Return the [x, y] coordinate for the center point of the cell that contains the specified text.  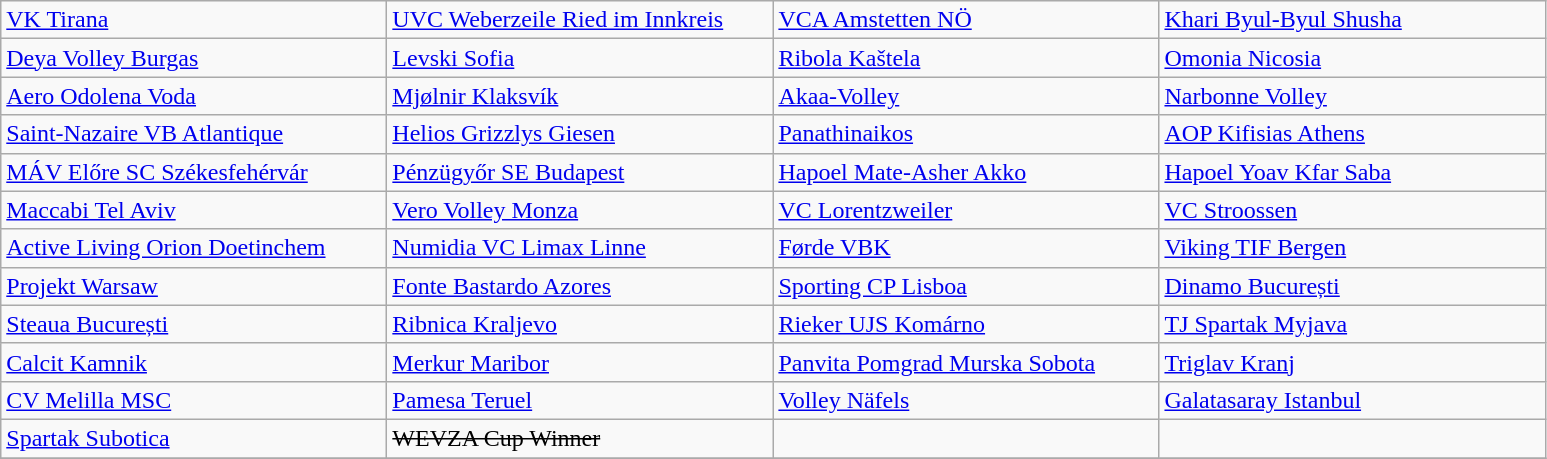
Steaua București [194, 324]
Rieker UJS Komárno [966, 324]
AOP Kifisias Athens [1352, 134]
Spartak Subotica [194, 438]
Khari Byul-Byul Shusha [1352, 20]
Saint-Nazaire VB Atlantique [194, 134]
Volley Näfels [966, 400]
WEVZA Cup Winner [580, 438]
Akaa-Volley [966, 96]
VK Tirana [194, 20]
Active Living Orion Doetinchem [194, 248]
Panvita Pomgrad Murska Sobota [966, 362]
Førde VBK [966, 248]
Vero Volley Monza [580, 210]
Hapoel Mate-Asher Akko [966, 172]
Deya Volley Burgas [194, 58]
Omonia Nicosia [1352, 58]
Ribola Kaštela [966, 58]
Helios Grizzlys Giesen [580, 134]
VCA Amstetten NÖ [966, 20]
Dinamo București [1352, 286]
Ribnica Kraljevo [580, 324]
Narbonne Volley [1352, 96]
Galatasaray Istanbul [1352, 400]
UVC Weberzeile Ried im Innkreis [580, 20]
Viking TIF Bergen [1352, 248]
Pamesa Teruel [580, 400]
VC Stroossen [1352, 210]
Mjølnir Klaksvík [580, 96]
Sporting CP Lisboa [966, 286]
Panathinaikos [966, 134]
Projekt Warsaw [194, 286]
Pénzügyőr SE Budapest [580, 172]
MÁV Előre SC Székesfehérvár [194, 172]
Fonte Bastardo Azores [580, 286]
Calcit Kamnik [194, 362]
Numidia VC Limax Linne [580, 248]
Triglav Kranj [1352, 362]
CV Melilla MSC [194, 400]
VC Lorentzweiler [966, 210]
Merkur Maribor [580, 362]
TJ Spartak Myjava [1352, 324]
Aero Odolena Voda [194, 96]
Hapoel Yoav Kfar Saba [1352, 172]
Maccabi Tel Aviv [194, 210]
Levski Sofia [580, 58]
